Locate the cell with the specified text and output its (X, Y) center coordinate. 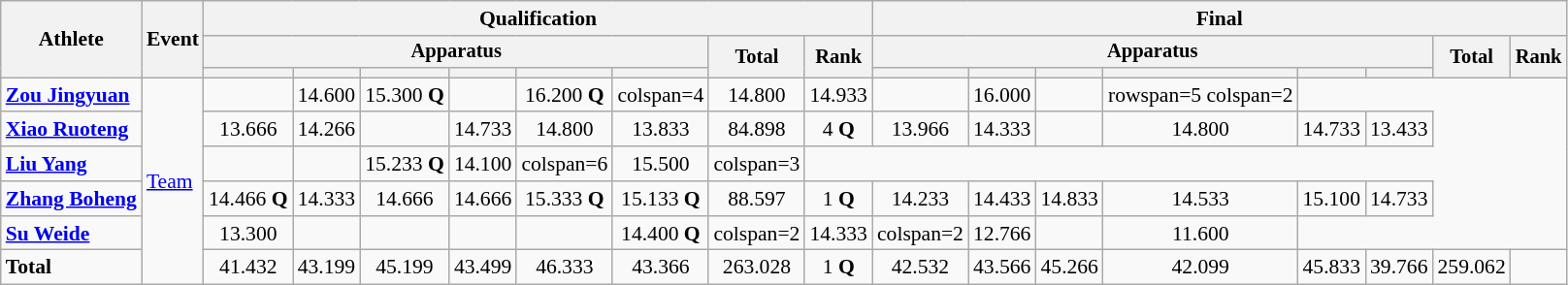
13.666 (248, 130)
15.100 (1331, 199)
42.532 (920, 268)
45.199 (405, 268)
Zhang Boheng (72, 199)
Event (173, 39)
15.500 (660, 164)
46.333 (565, 268)
263.028 (757, 268)
rowspan=5 colspan=2 (1201, 95)
Liu Yang (72, 164)
4 Q (838, 130)
259.062 (1471, 268)
colspan=3 (757, 164)
Zou Jingyuan (72, 95)
13.300 (248, 234)
15.233 Q (405, 164)
43.366 (660, 268)
14.100 (483, 164)
43.566 (1001, 268)
colspan=6 (565, 164)
14.933 (838, 95)
14.433 (1001, 199)
14.266 (326, 130)
15.333 Q (565, 199)
14.466 Q (248, 199)
84.898 (757, 130)
Xiao Ruoteng (72, 130)
12.766 (1001, 234)
14.533 (1201, 199)
13.433 (1399, 130)
Team (173, 181)
Su Weide (72, 234)
13.833 (660, 130)
16.200 Q (565, 95)
Athlete (72, 39)
43.499 (483, 268)
42.099 (1201, 268)
13.966 (920, 130)
11.600 (1201, 234)
colspan=4 (660, 95)
Qualification (538, 18)
45.266 (1069, 268)
14.833 (1069, 199)
16.000 (1001, 95)
41.432 (248, 268)
15.300 Q (405, 95)
39.766 (1399, 268)
14.600 (326, 95)
43.199 (326, 268)
88.597 (757, 199)
14.400 Q (660, 234)
Final (1219, 18)
14.233 (920, 199)
45.833 (1331, 268)
15.133 Q (660, 199)
